Scan for the cell matching the given text and deliver its [x, y] coordinate at center. 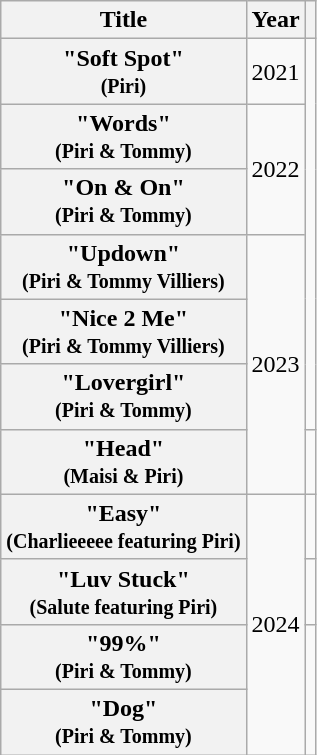
2022 [276, 169]
"Head"(Maisi & Piri) [124, 462]
"Lovergirl"(Piri & Tommy) [124, 396]
Year [276, 20]
"99%"(Piri & Tommy) [124, 656]
"Soft Spot"(Piri) [124, 72]
"Luv Stuck"(Salute featuring Piri) [124, 592]
2024 [276, 624]
"Dog"(Piri & Tommy) [124, 722]
"Updown"(Piri & Tommy Villiers) [124, 266]
Title [124, 20]
"On & On"(Piri & Tommy) [124, 202]
"Nice 2 Me"(Piri & Tommy Villiers) [124, 332]
"Easy"(Charlieeeee featuring Piri) [124, 526]
2023 [276, 364]
"Words"(Piri & Tommy) [124, 136]
2021 [276, 72]
